Locate the cell with the specified text and output its (X, Y) center coordinate. 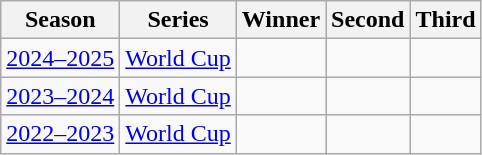
2024–2025 (60, 58)
2023–2024 (60, 96)
Third (446, 20)
Series (178, 20)
Season (60, 20)
Winner (280, 20)
2022–2023 (60, 134)
Second (368, 20)
